Determine the [X, Y] coordinate at the center of the cell enclosing the given text.  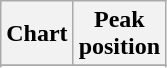
Chart [37, 34]
Peakposition [119, 34]
